Extract the (X, Y) coordinate from the center of the cell holding the provided text.  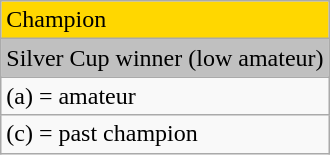
Silver Cup winner (low amateur) (165, 58)
(c) = past champion (165, 134)
Champion (165, 20)
(a) = amateur (165, 96)
